Locate the cell with the specified text and output its [X, Y] center coordinate. 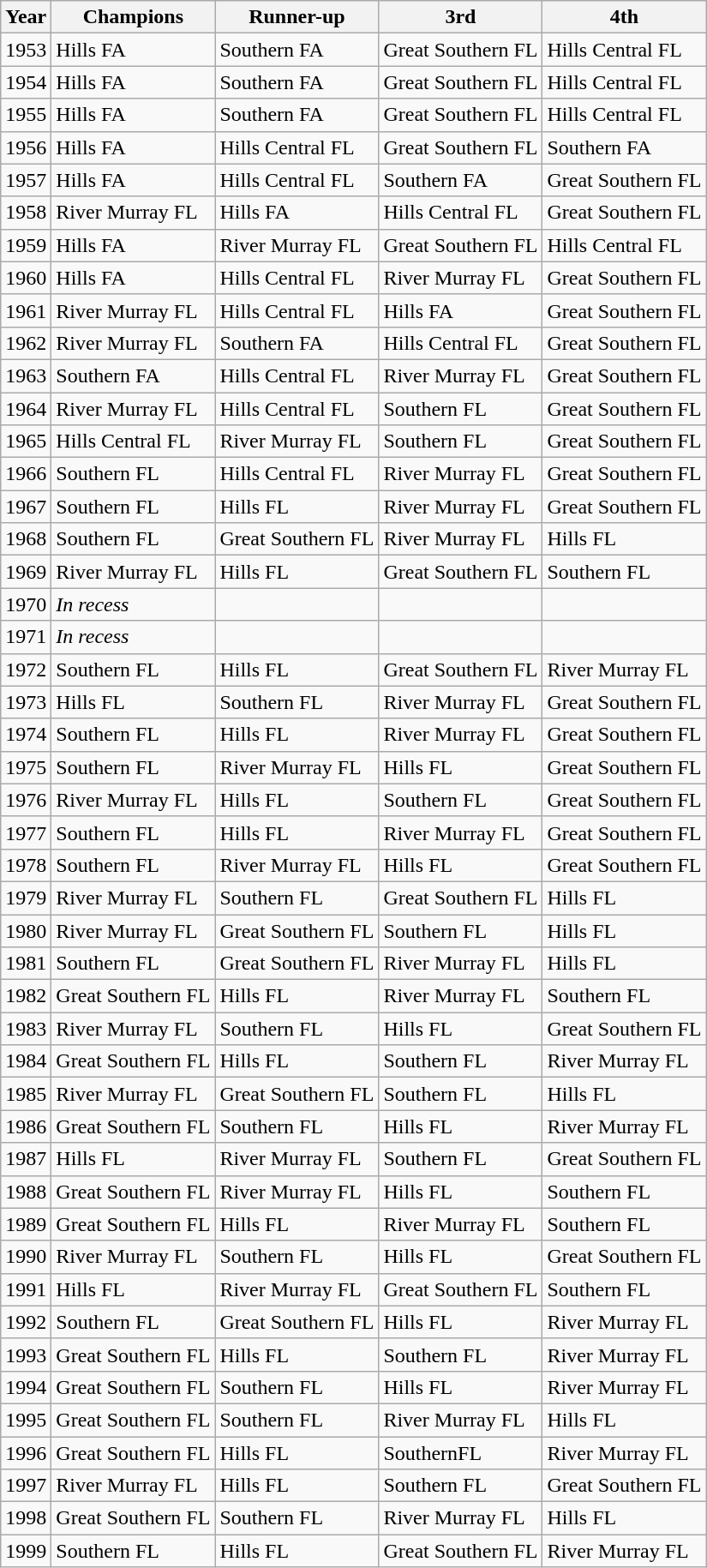
4th [624, 17]
1968 [26, 539]
1971 [26, 637]
1969 [26, 572]
1980 [26, 930]
1972 [26, 670]
1966 [26, 474]
1987 [26, 1159]
1967 [26, 507]
1997 [26, 1486]
1958 [26, 213]
1959 [26, 245]
1996 [26, 1453]
1995 [26, 1420]
1963 [26, 375]
1975 [26, 767]
1979 [26, 898]
Champions [134, 17]
1998 [26, 1518]
1993 [26, 1355]
1961 [26, 310]
1981 [26, 964]
1962 [26, 343]
3rd [461, 17]
1964 [26, 409]
1976 [26, 800]
SouthernFL [461, 1453]
1973 [26, 702]
1953 [26, 50]
1985 [26, 1094]
1982 [26, 996]
1957 [26, 180]
1984 [26, 1061]
1983 [26, 1029]
1960 [26, 278]
1965 [26, 442]
Year [26, 17]
1990 [26, 1257]
1974 [26, 735]
1994 [26, 1387]
1954 [26, 82]
1989 [26, 1224]
1977 [26, 832]
1955 [26, 115]
1978 [26, 865]
1999 [26, 1551]
1988 [26, 1192]
1970 [26, 604]
1956 [26, 147]
Runner-up [297, 17]
1991 [26, 1289]
1992 [26, 1322]
1986 [26, 1126]
